Pinpoint the cell where the given text exists, returning its (X, Y) midpoint coordinate. 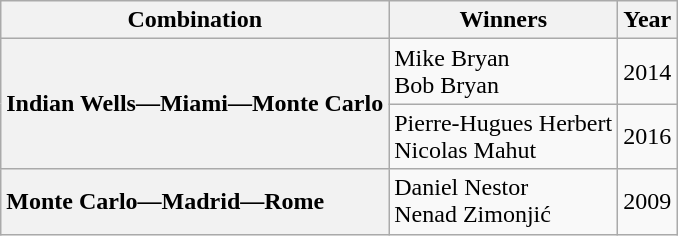
Combination (195, 20)
2009 (648, 202)
2014 (648, 72)
Daniel Nestor Nenad Zimonjić (504, 202)
Monte Carlo—Madrid—Rome (195, 202)
2016 (648, 136)
Mike Bryan Bob Bryan (504, 72)
Pierre-Hugues Herbert Nicolas Mahut (504, 136)
Winners (504, 20)
Indian Wells—Miami—Monte Carlo (195, 104)
Year (648, 20)
